Identify which cell holds the provided text, then report its (X, Y) central coordinate. 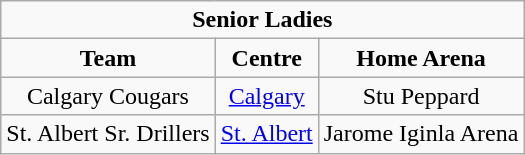
Calgary (266, 96)
Calgary Cougars (108, 96)
Team (108, 58)
Centre (266, 58)
Home Arena (421, 58)
Jarome Iginla Arena (421, 134)
St. Albert (266, 134)
Stu Peppard (421, 96)
Senior Ladies (262, 20)
St. Albert Sr. Drillers (108, 134)
